Locate the cell with the specified text and output its (X, Y) center coordinate. 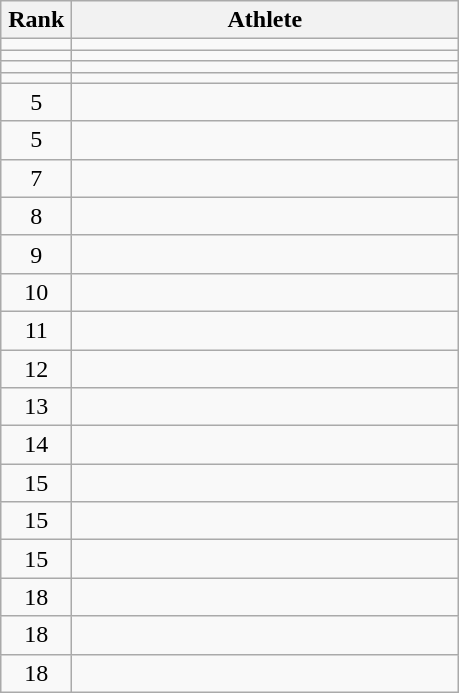
7 (36, 178)
14 (36, 445)
11 (36, 330)
Athlete (265, 20)
8 (36, 216)
9 (36, 254)
Rank (36, 20)
10 (36, 292)
13 (36, 407)
12 (36, 369)
